Pinpoint the cell where the given text exists, returning its [x, y] midpoint coordinate. 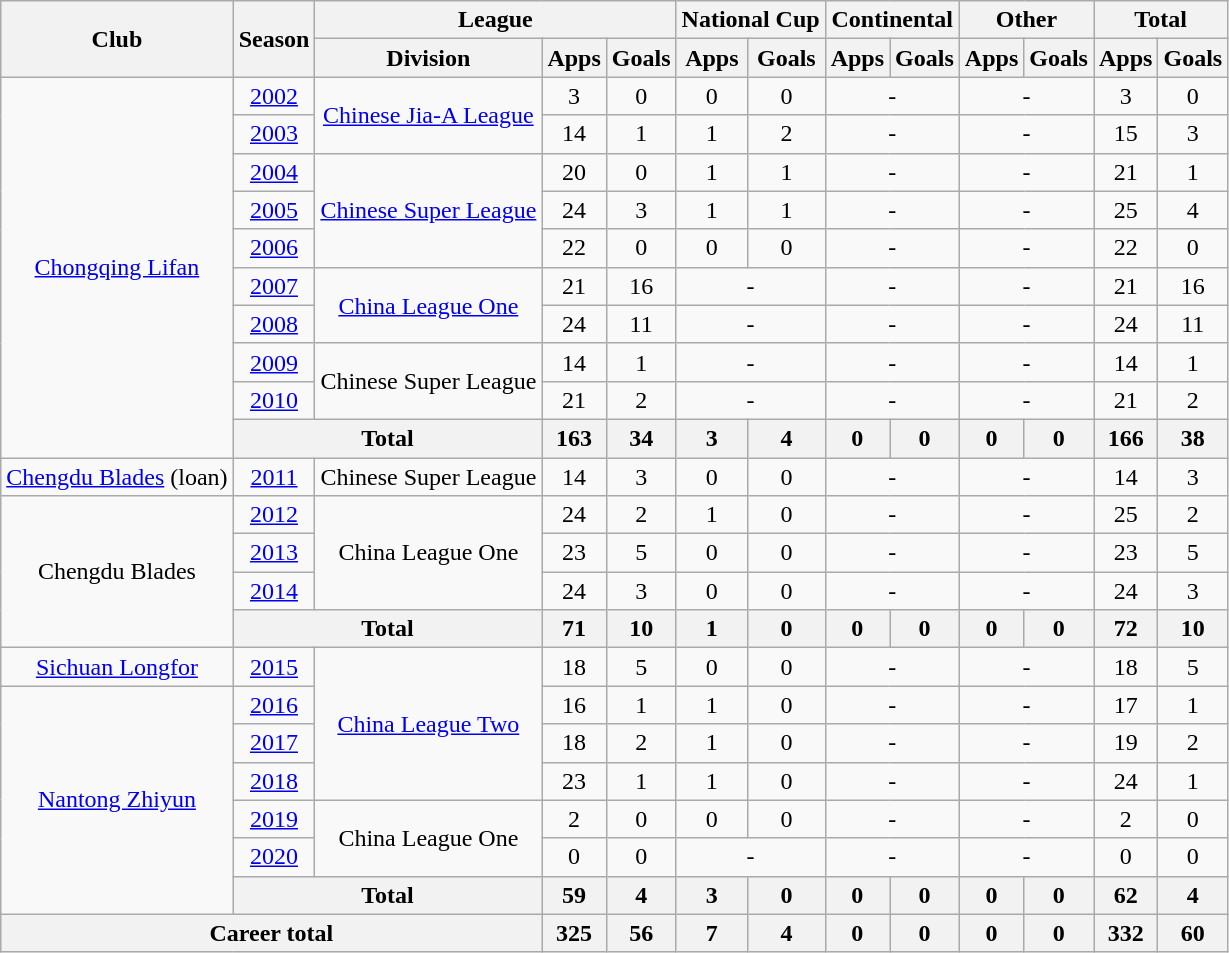
34 [641, 438]
2015 [274, 667]
2012 [274, 515]
2020 [274, 857]
325 [574, 933]
2006 [274, 248]
56 [641, 933]
2019 [274, 819]
Career total [272, 933]
Chongqing Lifan [117, 268]
Season [274, 39]
163 [574, 438]
59 [574, 895]
2009 [274, 362]
17 [1126, 705]
National Cup [750, 20]
332 [1126, 933]
Sichuan Longfor [117, 667]
League [496, 20]
62 [1126, 895]
2004 [274, 172]
China League Two [428, 724]
7 [712, 933]
Chengdu Blades [117, 572]
2014 [274, 591]
2013 [274, 553]
Continental [892, 20]
Nantong Zhiyun [117, 800]
72 [1126, 629]
2007 [274, 286]
2011 [274, 477]
Chengdu Blades (loan) [117, 477]
2018 [274, 781]
71 [574, 629]
60 [1193, 933]
15 [1126, 134]
2017 [274, 743]
Other [1026, 20]
38 [1193, 438]
2002 [274, 96]
2005 [274, 210]
19 [1126, 743]
166 [1126, 438]
2010 [274, 400]
Division [428, 58]
Club [117, 39]
2016 [274, 705]
2003 [274, 134]
2008 [274, 324]
20 [574, 172]
Chinese Jia-A League [428, 115]
